Return [X, Y] of the center of cell containing provided text 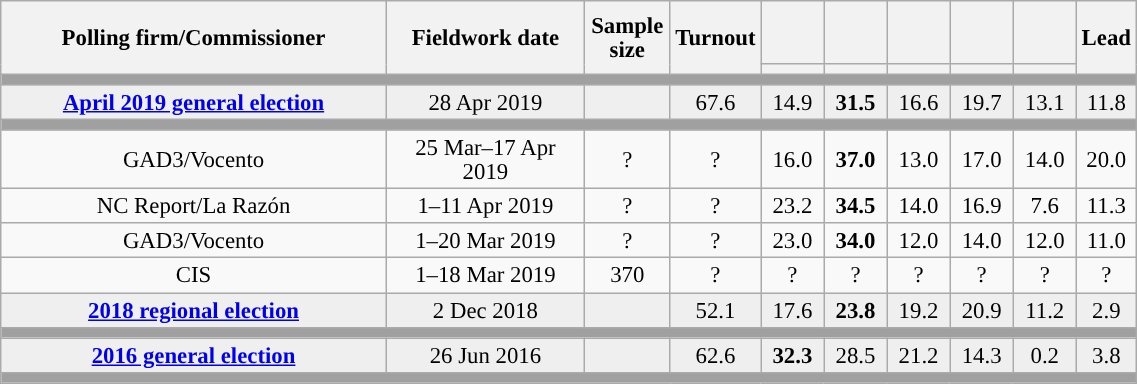
14.3 [982, 356]
2.9 [1106, 310]
2016 general election [194, 356]
0.2 [1044, 356]
CIS [194, 276]
370 [627, 276]
NC Report/La Razón [194, 206]
25 Mar–17 Apr 2019 [485, 160]
1–20 Mar 2019 [485, 242]
11.8 [1106, 102]
21.2 [918, 356]
Sample size [627, 38]
16.9 [982, 206]
32.3 [792, 356]
Polling firm/Commissioner [194, 38]
16.6 [918, 102]
11.0 [1106, 242]
19.2 [918, 310]
37.0 [856, 160]
Fieldwork date [485, 38]
Turnout [716, 38]
1–11 Apr 2019 [485, 206]
April 2019 general election [194, 102]
Lead [1106, 38]
2018 regional election [194, 310]
13.1 [1044, 102]
11.3 [1106, 206]
23.2 [792, 206]
11.2 [1044, 310]
17.0 [982, 160]
28 Apr 2019 [485, 102]
31.5 [856, 102]
52.1 [716, 310]
14.9 [792, 102]
34.0 [856, 242]
1–18 Mar 2019 [485, 276]
26 Jun 2016 [485, 356]
13.0 [918, 160]
7.6 [1044, 206]
34.5 [856, 206]
23.8 [856, 310]
62.6 [716, 356]
67.6 [716, 102]
20.9 [982, 310]
16.0 [792, 160]
19.7 [982, 102]
28.5 [856, 356]
2 Dec 2018 [485, 310]
17.6 [792, 310]
23.0 [792, 242]
20.0 [1106, 160]
3.8 [1106, 356]
